Extract the (X, Y) coordinate from the center of the cell holding the provided text.  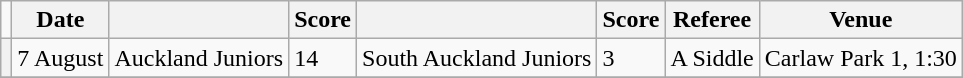
Carlaw Park 1, 1:30 (860, 58)
Referee (712, 20)
14 (323, 58)
7 August (60, 58)
A Siddle (712, 58)
South Auckland Juniors (477, 58)
Venue (860, 20)
3 (631, 58)
Auckland Juniors (199, 58)
Date (60, 20)
